Output the [X, Y] coordinate of the center of the cell containing the given text.  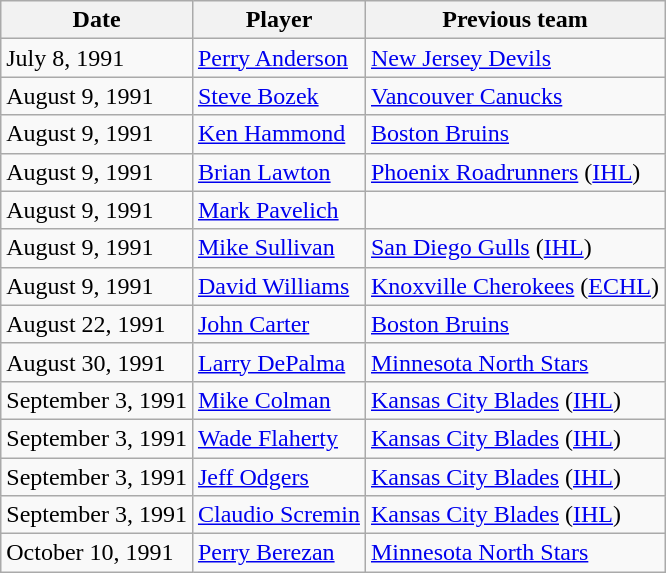
Claudio Scremin [278, 515]
Wade Flaherty [278, 438]
Player [278, 20]
Date [97, 20]
Phoenix Roadrunners (IHL) [514, 172]
Perry Berezan [278, 553]
Knoxville Cherokees (ECHL) [514, 286]
Jeff Odgers [278, 477]
August 30, 1991 [97, 362]
Vancouver Canucks [514, 96]
Previous team [514, 20]
Perry Anderson [278, 58]
John Carter [278, 324]
Mike Sullivan [278, 248]
July 8, 1991 [97, 58]
Mark Pavelich [278, 210]
October 10, 1991 [97, 553]
New Jersey Devils [514, 58]
Ken Hammond [278, 134]
San Diego Gulls (IHL) [514, 248]
Brian Lawton [278, 172]
David Williams [278, 286]
Steve Bozek [278, 96]
Larry DePalma [278, 362]
August 22, 1991 [97, 324]
Mike Colman [278, 400]
